Pinpoint the cell where the given text exists, returning its (X, Y) midpoint coordinate. 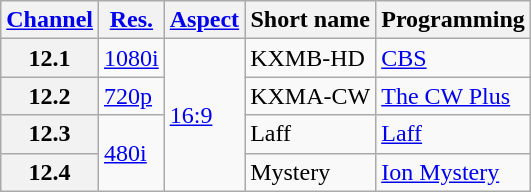
720p (132, 96)
Channel (50, 20)
480i (132, 153)
Aspect (204, 20)
Res. (132, 20)
Ion Mystery (454, 172)
CBS (454, 58)
Mystery (310, 172)
Short name (310, 20)
12.2 (50, 96)
12.3 (50, 134)
1080i (132, 58)
16:9 (204, 115)
Programming (454, 20)
KXMA-CW (310, 96)
12.4 (50, 172)
12.1 (50, 58)
KXMB-HD (310, 58)
The CW Plus (454, 96)
